Search for the cell housing the specified text and yield its (x, y) center coordinate. 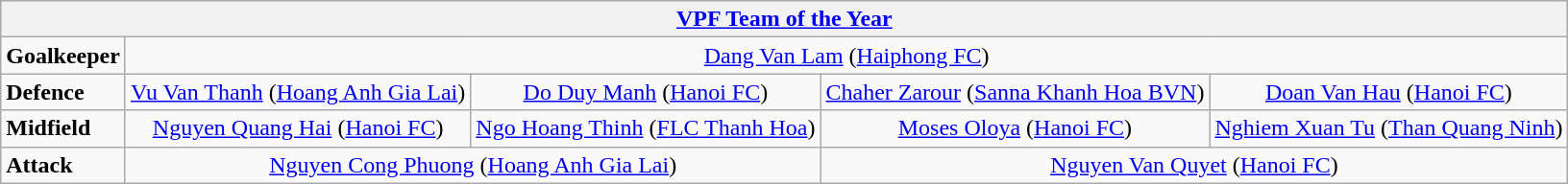
Nguyen Van Quyet (Hanoi FC) (1194, 165)
Chaher Zarour (Sanna Khanh Hoa BVN) (1015, 92)
VPF Team of the Year (784, 19)
Midfield (63, 128)
Goalkeeper (63, 56)
Ngo Hoang Thinh (FLC Thanh Hoa) (646, 128)
Doan Van Hau (Hanoi FC) (1389, 92)
Nguyen Cong Phuong (Hoang Anh Gia Lai) (473, 165)
Do Duy Manh (Hanoi FC) (646, 92)
Moses Oloya (Hanoi FC) (1015, 128)
Nguyen Quang Hai (Hanoi FC) (298, 128)
Defence (63, 92)
Nghiem Xuan Tu (Than Quang Ninh) (1389, 128)
Dang Van Lam (Haiphong FC) (845, 56)
Attack (63, 165)
Vu Van Thanh (Hoang Anh Gia Lai) (298, 92)
